Determine the (X, Y) coordinate at the center of the cell enclosing the given text.  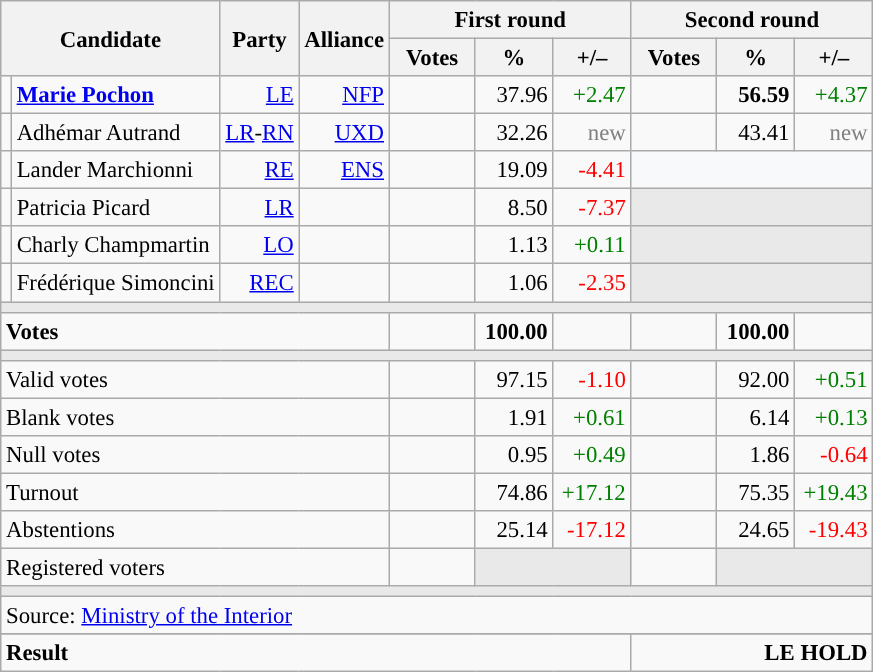
Result (316, 653)
75.35 (756, 492)
+0.13 (834, 417)
REC (260, 283)
First round (510, 20)
6.14 (756, 417)
24.65 (756, 530)
LR (260, 208)
Turnout (196, 492)
74.86 (514, 492)
Source: Ministry of the Interior (437, 616)
97.15 (514, 379)
-1.10 (592, 379)
NFP (344, 95)
+19.43 (834, 492)
19.09 (514, 170)
-19.43 (834, 530)
Charly Champmartin (116, 245)
1.06 (514, 283)
+2.47 (592, 95)
1.13 (514, 245)
+17.12 (592, 492)
+0.61 (592, 417)
UXD (344, 133)
25.14 (514, 530)
LO (260, 245)
1.91 (514, 417)
Blank votes (196, 417)
37.96 (514, 95)
-2.35 (592, 283)
-17.12 (592, 530)
Valid votes (196, 379)
1.86 (756, 455)
32.26 (514, 133)
-4.41 (592, 170)
92.00 (756, 379)
LE HOLD (752, 653)
Null votes (196, 455)
+0.51 (834, 379)
Patricia Picard (116, 208)
Marie Pochon (116, 95)
Lander Marchionni (116, 170)
Frédérique Simoncini (116, 283)
Second round (752, 20)
-0.64 (834, 455)
LR-RN (260, 133)
+0.11 (592, 245)
RE (260, 170)
56.59 (756, 95)
0.95 (514, 455)
+4.37 (834, 95)
Abstentions (196, 530)
ENS (344, 170)
+0.49 (592, 455)
Registered voters (196, 567)
Adhémar Autrand (116, 133)
Party (260, 38)
LE (260, 95)
43.41 (756, 133)
8.50 (514, 208)
Alliance (344, 38)
Candidate (110, 38)
-7.37 (592, 208)
